Scan for the cell matching the given text and deliver its [X, Y] coordinate at center. 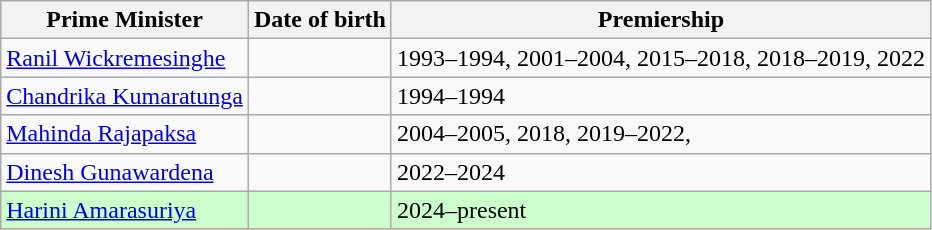
2024–present [660, 210]
Harini Amarasuriya [125, 210]
1994–1994 [660, 96]
Dinesh Gunawardena [125, 172]
Mahinda Rajapaksa [125, 134]
Chandrika Kumaratunga [125, 96]
2004–2005, 2018, 2019–2022, [660, 134]
Ranil Wickremesinghe [125, 58]
2022–2024 [660, 172]
Date of birth [320, 20]
1993–1994, 2001–2004, 2015–2018, 2018–2019, 2022 [660, 58]
Premiership [660, 20]
Prime Minister [125, 20]
